Return (X, Y) of the center of cell containing provided text 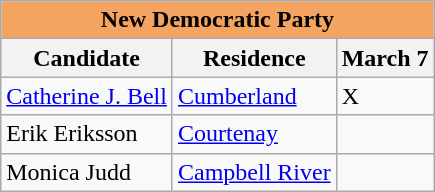
Courtenay (254, 134)
Campbell River (254, 172)
March 7 (385, 58)
Cumberland (254, 96)
X (385, 96)
Erik Eriksson (87, 134)
Candidate (87, 58)
Residence (254, 58)
Catherine J. Bell (87, 96)
New Democratic Party (218, 20)
Monica Judd (87, 172)
